Pinpoint the cell where the given text exists, returning its (X, Y) midpoint coordinate. 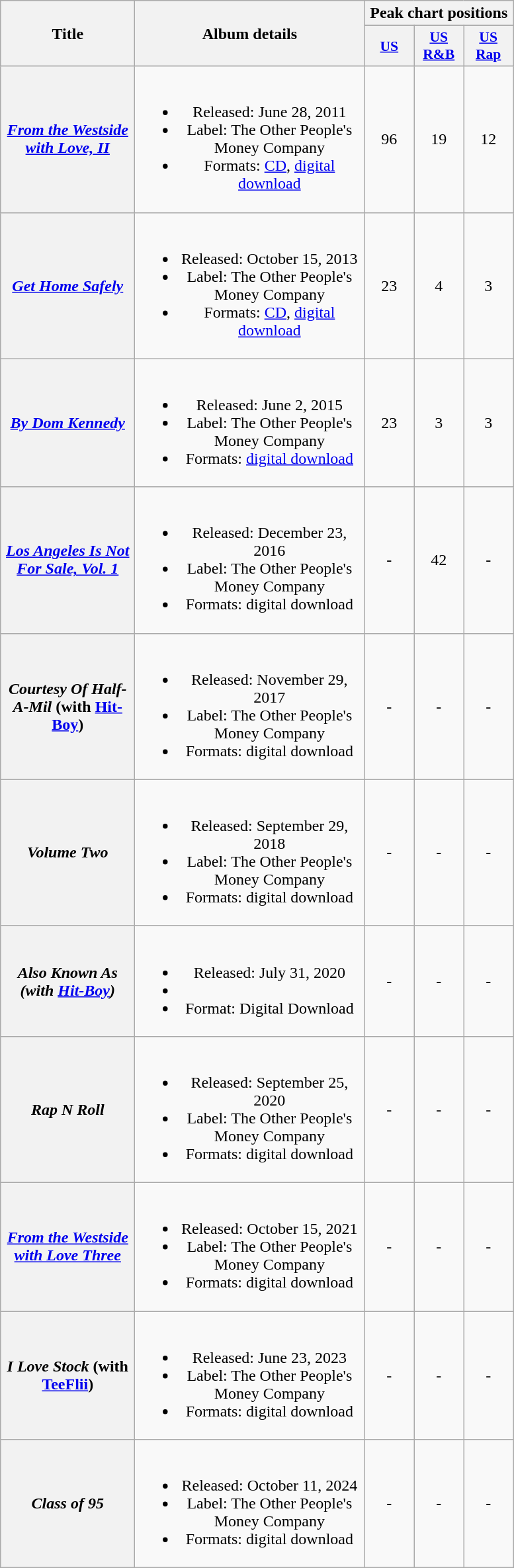
Album details (250, 33)
Released: October 15, 2021Label: The Other People's Money CompanyFormats: digital download (250, 1246)
US R&B (439, 46)
Volume Two (67, 852)
42 (439, 560)
Title (67, 33)
4 (439, 286)
From the Westside with Love, II (67, 139)
Also Known As (with Hit-Boy) (67, 980)
USRap (488, 46)
Get Home Safely (67, 286)
Rap N Roll (67, 1109)
Los Angeles Is Not For Sale, Vol. 1 (67, 560)
96 (389, 139)
Released: September 29, 2018Label: The Other People's Money CompanyFormats: digital download (250, 852)
I Love Stock (with TeeFlii) (67, 1375)
Courtesy Of Half-A-Mil (with Hit-Boy) (67, 707)
Released: November 29, 2017Label: The Other People's Money CompanyFormats: digital download (250, 707)
Released: June 2, 2015Label: The Other People's Money CompanyFormats: digital download (250, 423)
Released: June 23, 2023Label: The Other People's Money CompanyFormats: digital download (250, 1375)
Released: October 11, 2024Label: The Other People's Money CompanyFormats: digital download (250, 1504)
19 (439, 139)
US (389, 46)
Class of 95 (67, 1504)
By Dom Kennedy (67, 423)
Peak chart positions (439, 13)
Released: October 15, 2013Label: The Other People's Money CompanyFormats: CD, digital download (250, 286)
From the Westside with Love Three (67, 1246)
Released: December 23, 2016Label: The Other People's Money CompanyFormats: digital download (250, 560)
Released: July 31, 2020Format: Digital Download (250, 980)
Released: September 25, 2020Label: The Other People's Money CompanyFormats: digital download (250, 1109)
12 (488, 139)
Released: June 28, 2011Label: The Other People's Money CompanyFormats: CD, digital download (250, 139)
